Detect which cell encompasses the target text, then output its [X, Y] center coordinate. 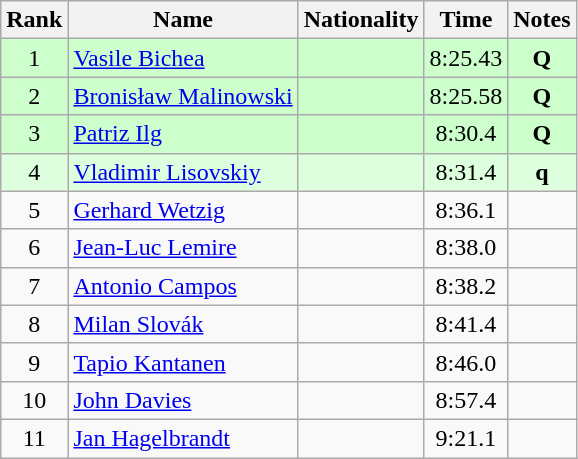
Jean-Luc Lemire [183, 248]
9:21.1 [466, 438]
8 [34, 324]
8:38.0 [466, 248]
6 [34, 248]
8:41.4 [466, 324]
3 [34, 134]
John Davies [183, 400]
4 [34, 172]
Milan Slovák [183, 324]
Tapio Kantanen [183, 362]
Patriz Ilg [183, 134]
Antonio Campos [183, 286]
8:30.4 [466, 134]
Time [466, 20]
Bronisław Malinowski [183, 96]
8:57.4 [466, 400]
Notes [542, 20]
Vladimir Lisovskiy [183, 172]
Vasile Bichea [183, 58]
Gerhard Wetzig [183, 210]
8:25.43 [466, 58]
8:25.58 [466, 96]
Name [183, 20]
Jan Hagelbrandt [183, 438]
Rank [34, 20]
q [542, 172]
Nationality [361, 20]
9 [34, 362]
10 [34, 400]
8:36.1 [466, 210]
8:31.4 [466, 172]
1 [34, 58]
8:46.0 [466, 362]
8:38.2 [466, 286]
11 [34, 438]
2 [34, 96]
5 [34, 210]
7 [34, 286]
